Detect which cell encompasses the target text, then output its (x, y) center coordinate. 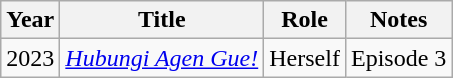
Episode 3 (398, 58)
2023 (30, 58)
Year (30, 20)
Notes (398, 20)
Hubungi Agen Gue! (162, 58)
Title (162, 20)
Role (305, 20)
Herself (305, 58)
